Determine the (X, Y) coordinate at the center of the cell enclosing the given text.  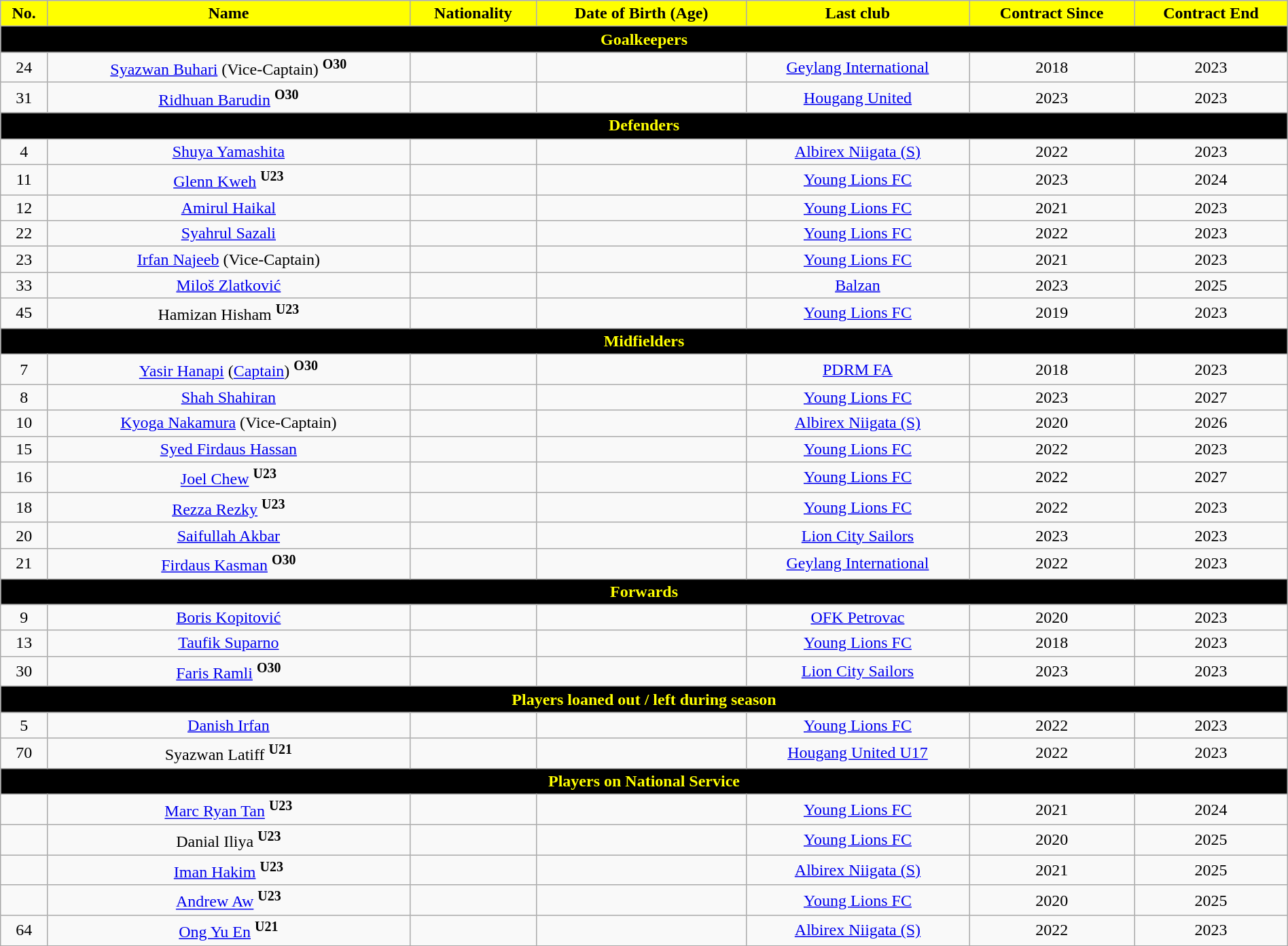
10 (24, 423)
31 (24, 98)
11 (24, 179)
Midfielders (644, 341)
70 (24, 754)
Syazwan Buhari (Vice-Captain) O30 (228, 68)
Danial Iliya U23 (228, 839)
Defenders (644, 126)
15 (24, 449)
33 (24, 285)
Balzan (857, 285)
22 (24, 234)
Glenn Kweh U23 (228, 179)
2019 (1052, 314)
Shuya Yamashita (228, 151)
Syazwan Latiff U21 (228, 754)
Date of Birth (Age) (641, 14)
Goalkeepers (644, 39)
5 (24, 725)
Forwards (644, 592)
Marc Ryan Tan U23 (228, 809)
Hougang United (857, 98)
PDRM FA (857, 369)
8 (24, 397)
Contract Since (1052, 14)
Andrew Aw U23 (228, 900)
Boris Kopitović (228, 617)
64 (24, 930)
Yasir Hanapi (Captain) O30 (228, 369)
Firdaus Kasman O30 (228, 564)
Shah Shahiran (228, 397)
Ridhuan Barudin O30 (228, 98)
Amirul Haikal (228, 208)
Name (228, 14)
Last club (857, 14)
Syahrul Sazali (228, 234)
24 (24, 68)
30 (24, 671)
45 (24, 314)
Taufik Suparno (228, 643)
Rezza Rezky U23 (228, 508)
Iman Hakim U23 (228, 871)
Irfan Najeeb (Vice-Captain) (228, 259)
Players on National Service (644, 781)
Miloš Zlatković (228, 285)
Syed Firdaus Hassan (228, 449)
16 (24, 477)
Joel Chew U23 (228, 477)
Kyoga Nakamura (Vice-Captain) (228, 423)
Players loaned out / left during season (644, 699)
13 (24, 643)
Nationality (473, 14)
Saifullah Akbar (228, 535)
23 (24, 259)
Ong Yu En U21 (228, 930)
Hougang United U17 (857, 754)
2026 (1211, 423)
20 (24, 535)
21 (24, 564)
12 (24, 208)
18 (24, 508)
Hamizan Hisham U23 (228, 314)
Contract End (1211, 14)
No. (24, 14)
4 (24, 151)
9 (24, 617)
Faris Ramli O30 (228, 671)
OFK Petrovac (857, 617)
7 (24, 369)
Danish Irfan (228, 725)
